Return (x, y) of the center of cell containing provided text 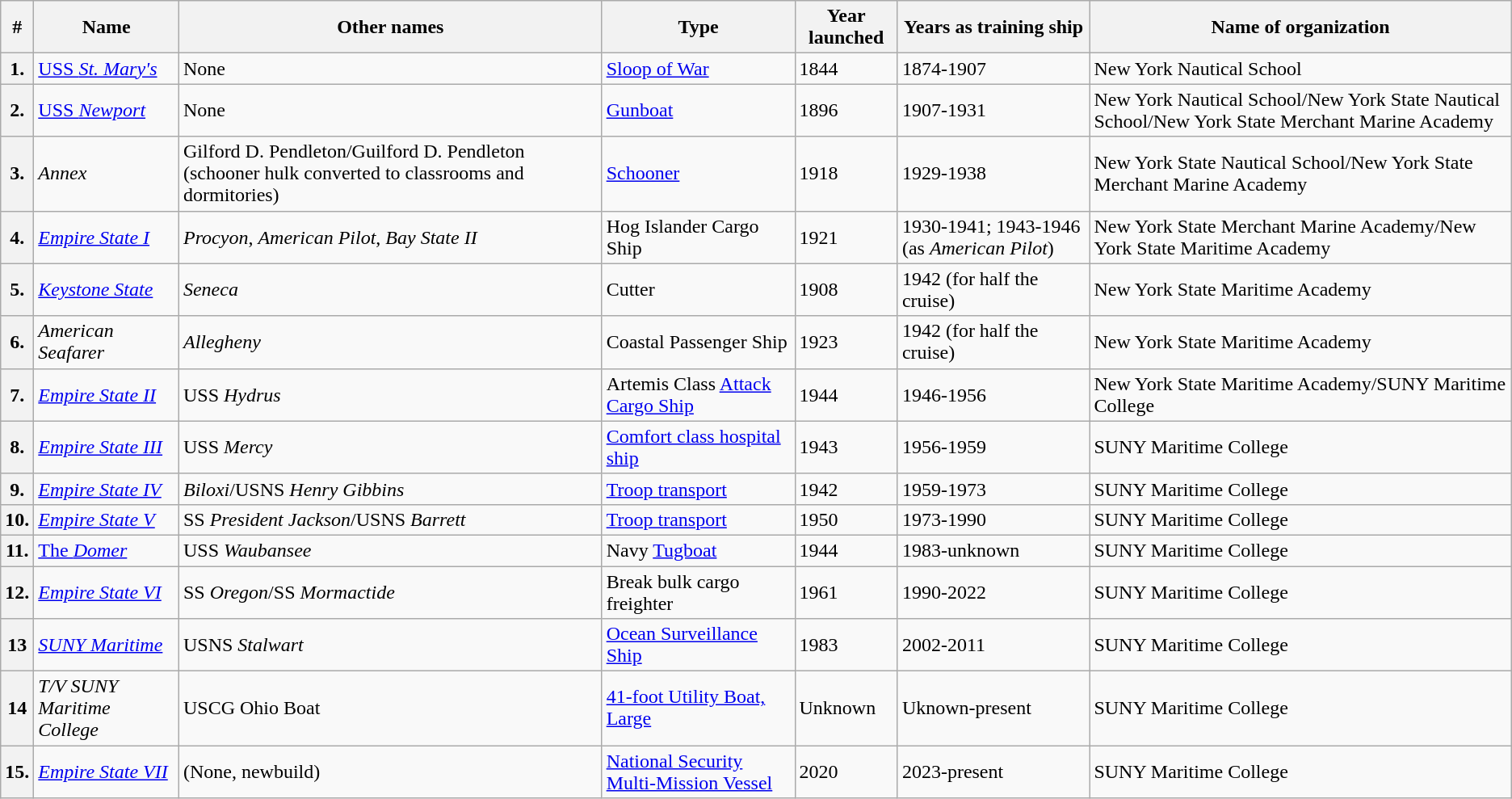
1959-1973 (993, 489)
USNS Stalwart (390, 645)
1908 (846, 289)
USCG Ohio Boat (390, 709)
11. (18, 550)
T/V SUNY Maritime College (107, 709)
Hog Islander Cargo Ship (698, 238)
Empire State II (107, 394)
5. (18, 289)
4. (18, 238)
Unknown (846, 709)
Artemis Class Attack Cargo Ship (698, 394)
Gunboat (698, 110)
1942 (846, 489)
Sloop of War (698, 69)
Comfort class hospital ship (698, 448)
15. (18, 772)
The Domer (107, 550)
USS Waubansee (390, 550)
Uknown-present (993, 709)
7. (18, 394)
Annex (107, 174)
Procyon, American Pilot, Bay State II (390, 238)
Other names (390, 27)
1956-1959 (993, 448)
Coastal Passenger Ship (698, 343)
2. (18, 110)
1983 (846, 645)
Allegheny (390, 343)
Name (107, 27)
USS Newport (107, 110)
1896 (846, 110)
Empire State I (107, 238)
1983-unknown (993, 550)
1950 (846, 519)
1. (18, 69)
Biloxi/USNS Henry Gibbins (390, 489)
9. (18, 489)
New York Nautical School/New York State Nautical School/New York State Merchant Marine Academy (1300, 110)
Break bulk cargo freighter (698, 591)
1930-1941; 1943-1946 (as American Pilot) (993, 238)
1874-1907 (993, 69)
2023-present (993, 772)
Type (698, 27)
National Security Multi-Mission Vessel (698, 772)
Empire State IV (107, 489)
Year launched (846, 27)
8. (18, 448)
Empire State VI (107, 591)
New York State Merchant Marine Academy/New York State Maritime Academy (1300, 238)
1973-1990 (993, 519)
1943 (846, 448)
SS President Jackson/USNS Barrett (390, 519)
1990-2022 (993, 591)
Ocean Surveillance Ship (698, 645)
1923 (846, 343)
Gilford D. Pendleton/Guilford D. Pendleton (schooner hulk converted to classrooms and dormitories) (390, 174)
Years as training ship (993, 27)
Empire State III (107, 448)
14 (18, 709)
2020 (846, 772)
13 (18, 645)
Navy Tugboat (698, 550)
1961 (846, 591)
USS Hydrus (390, 394)
Seneca (390, 289)
1921 (846, 238)
New York State Nautical School/New York State Merchant Marine Academy (1300, 174)
1918 (846, 174)
Name of organization (1300, 27)
USS Mercy (390, 448)
1907-1931 (993, 110)
41-foot Utility Boat, Large (698, 709)
1946-1956 (993, 394)
SS Oregon/SS Mormactide (390, 591)
SUNY Maritime (107, 645)
Keystone State (107, 289)
Empire State V (107, 519)
USS St. Mary's (107, 69)
10. (18, 519)
1844 (846, 69)
Empire State VII (107, 772)
New York Nautical School (1300, 69)
Cutter (698, 289)
12. (18, 591)
3. (18, 174)
# (18, 27)
New York State Maritime Academy/SUNY Maritime College (1300, 394)
6. (18, 343)
2002-2011 (993, 645)
1929-1938 (993, 174)
(None, newbuild) (390, 772)
American Seafarer (107, 343)
Schooner (698, 174)
